Output the (x, y) coordinate of the center of the cell containing the given text.  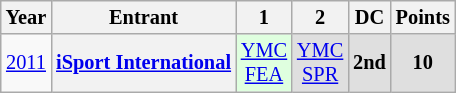
1 (264, 17)
Year (26, 17)
2011 (26, 63)
YMCFEA (264, 63)
Points (423, 17)
YMCSPR (320, 63)
iSport International (144, 63)
DC (370, 17)
Entrant (144, 17)
2nd (370, 63)
2 (320, 17)
10 (423, 63)
